Scan for the cell matching the given text and deliver its (x, y) coordinate at center. 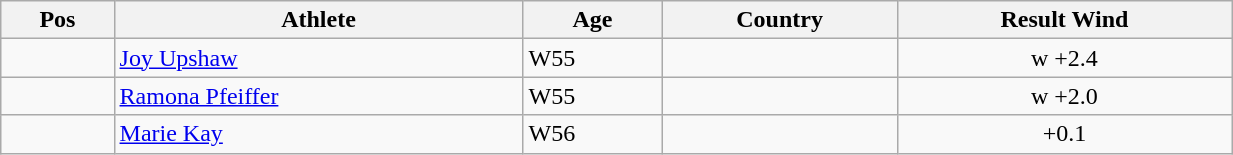
w +2.0 (1064, 96)
Joy Upshaw (318, 58)
Result Wind (1064, 20)
Ramona Pfeiffer (318, 96)
Marie Kay (318, 134)
w +2.4 (1064, 58)
Country (780, 20)
W56 (592, 134)
Athlete (318, 20)
Age (592, 20)
Pos (58, 20)
+0.1 (1064, 134)
